Detect which cell encompasses the target text, then output its [X, Y] center coordinate. 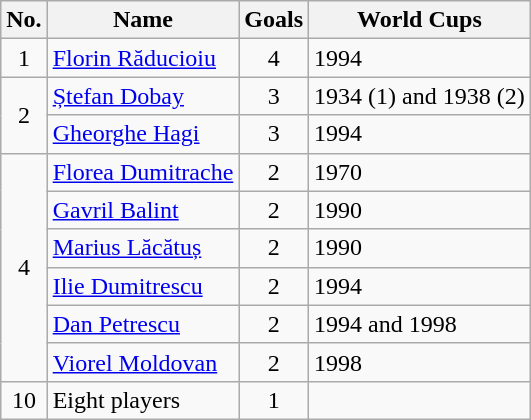
No. [24, 20]
Florea Dumitrache [143, 172]
Gavril Balint [143, 210]
Eight players [143, 400]
World Cups [420, 20]
Viorel Moldovan [143, 362]
1970 [420, 172]
10 [24, 400]
Gheorghe Hagi [143, 134]
1998 [420, 362]
Ilie Dumitrescu [143, 286]
1994 and 1998 [420, 324]
Dan Petrescu [143, 324]
Name [143, 20]
Ștefan Dobay [143, 96]
Goals [274, 20]
Marius Lăcătuș [143, 248]
1934 (1) and 1938 (2) [420, 96]
Florin Răducioiu [143, 58]
